Locate the cell with the specified text and output its [x, y] center coordinate. 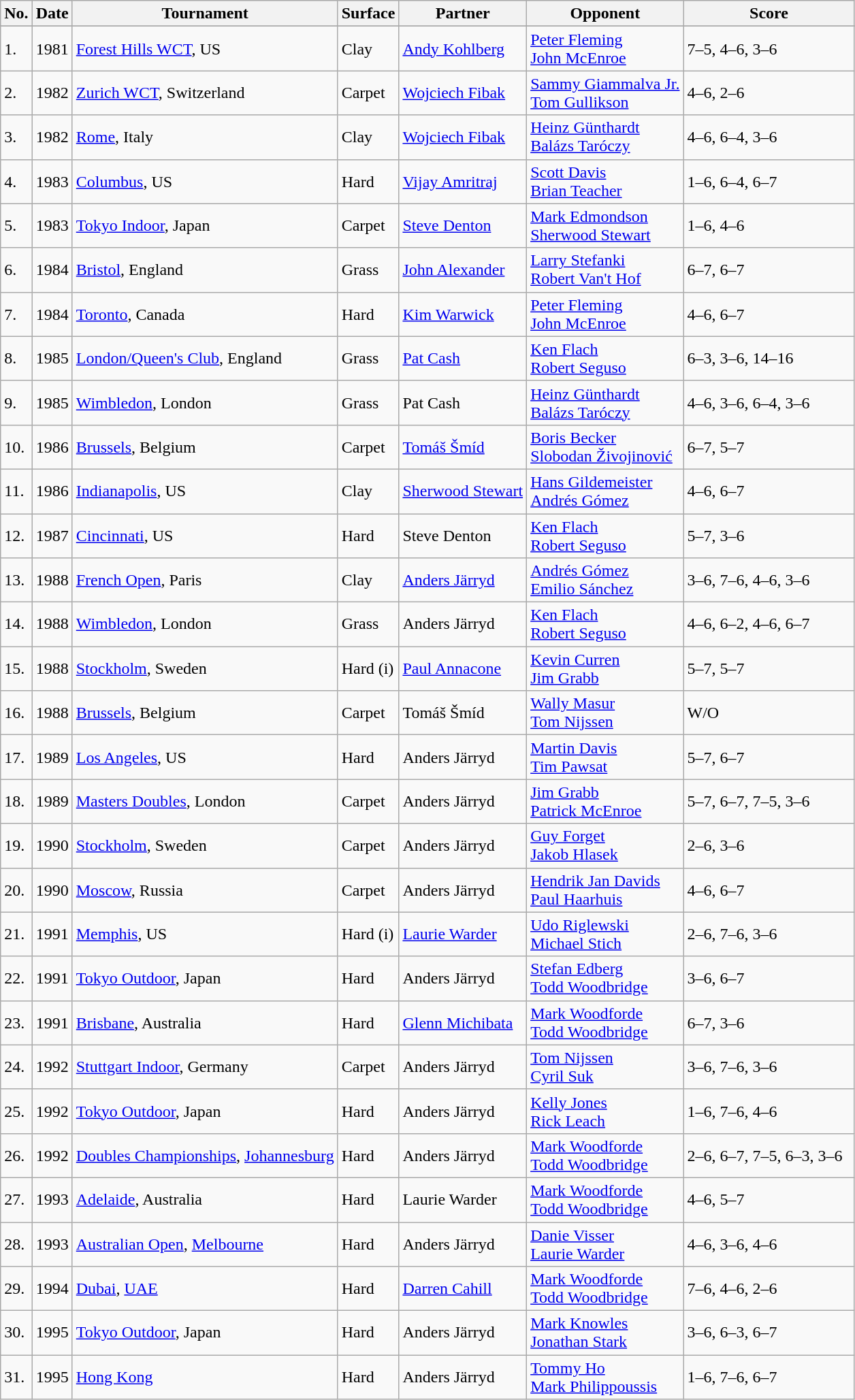
3–6, 7–6, 4–6, 3–6 [769, 580]
3–6, 6–3, 6–7 [769, 1333]
1981 [52, 49]
Columbus, US [205, 181]
Kevin Curren Jim Grabb [605, 668]
Tom Nijssen Cyril Suk [605, 1067]
Sherwood Stewart [463, 491]
5. [16, 226]
Hans Gildemeister Andrés Gómez [605, 491]
1–6, 6–4, 6–7 [769, 181]
6–7, 5–7 [769, 446]
26. [16, 1156]
Andy Kohlberg [463, 49]
8. [16, 358]
Sammy Giammalva Jr. Tom Gullikson [605, 93]
Dubai, UAE [205, 1289]
4–6, 5–7 [769, 1199]
4–6, 6–4, 3–6 [769, 137]
7–6, 4–6, 2–6 [769, 1289]
1–6, 7–6, 6–7 [769, 1378]
Jim Grabb Patrick McEnroe [605, 802]
Wally Masur Tom Nijssen [605, 713]
Masters Doubles, London [205, 802]
2–6, 6–7, 7–5, 6–3, 3–6 [769, 1156]
Mark Knowles Jonathan Stark [605, 1333]
2–6, 7–6, 3–6 [769, 934]
Partner [463, 14]
16. [16, 713]
2. [16, 93]
17. [16, 757]
Udo Riglewski Michael Stich [605, 934]
1–6, 4–6 [769, 226]
6–7, 3–6 [769, 1022]
Kim Warwick [463, 314]
5–7, 6–7 [769, 757]
Andrés Gómez Emilio Sánchez [605, 580]
Moscow, Russia [205, 890]
Larry Stefanki Robert Van't Hof [605, 270]
9. [16, 403]
Rome, Italy [205, 137]
Stefan Edberg Todd Woodbridge [605, 979]
14. [16, 625]
30. [16, 1333]
23. [16, 1022]
Bristol, England [205, 270]
Surface [368, 14]
Toronto, Canada [205, 314]
5–7, 3–6 [769, 535]
Opponent [605, 14]
1994 [52, 1289]
Adelaide, Australia [205, 1199]
French Open, Paris [205, 580]
5–7, 5–7 [769, 668]
6–7, 6–7 [769, 270]
Kelly Jones Rick Leach [605, 1111]
3–6, 7–6, 3–6 [769, 1067]
28. [16, 1244]
W/O [769, 713]
5–7, 6–7, 7–5, 3–6 [769, 802]
John Alexander [463, 270]
No. [16, 14]
Tommy Ho Mark Philippoussis [605, 1378]
25. [16, 1111]
29. [16, 1289]
Brisbane, Australia [205, 1022]
21. [16, 934]
Cincinnati, US [205, 535]
19. [16, 845]
Tokyo Indoor, Japan [205, 226]
18. [16, 802]
Boris Becker Slobodan Živojinović [605, 446]
Tournament [205, 14]
Glenn Michibata [463, 1022]
3–6, 6–7 [769, 979]
Hong Kong [205, 1378]
Paul Annacone [463, 668]
7. [16, 314]
13. [16, 580]
7–5, 4–6, 3–6 [769, 49]
2–6, 3–6 [769, 845]
1987 [52, 535]
Guy Forget Jakob Hlasek [605, 845]
Hendrik Jan Davids Paul Haarhuis [605, 890]
Mark Edmondson Sherwood Stewart [605, 226]
Date [52, 14]
12. [16, 535]
Doubles Championships, Johannesburg [205, 1156]
31. [16, 1378]
Indianapolis, US [205, 491]
Australian Open, Melbourne [205, 1244]
1. [16, 49]
4–6, 2–6 [769, 93]
Forest Hills WCT, US [205, 49]
4–6, 6–2, 4–6, 6–7 [769, 625]
22. [16, 979]
3. [16, 137]
Zurich WCT, Switzerland [205, 93]
4. [16, 181]
1–6, 7–6, 4–6 [769, 1111]
11. [16, 491]
24. [16, 1067]
10. [16, 446]
Vijay Amritraj [463, 181]
Scott Davis Brian Teacher [605, 181]
4–6, 3–6, 4–6 [769, 1244]
20. [16, 890]
Danie Visser Laurie Warder [605, 1244]
6–3, 3–6, 14–16 [769, 358]
6. [16, 270]
Score [769, 14]
Memphis, US [205, 934]
4–6, 3–6, 6–4, 3–6 [769, 403]
27. [16, 1199]
Darren Cahill [463, 1289]
Los Angeles, US [205, 757]
15. [16, 668]
Martin Davis Tim Pawsat [605, 757]
Stuttgart Indoor, Germany [205, 1067]
London/Queen's Club, England [205, 358]
